Search for the cell housing the specified text and yield its [x, y] center coordinate. 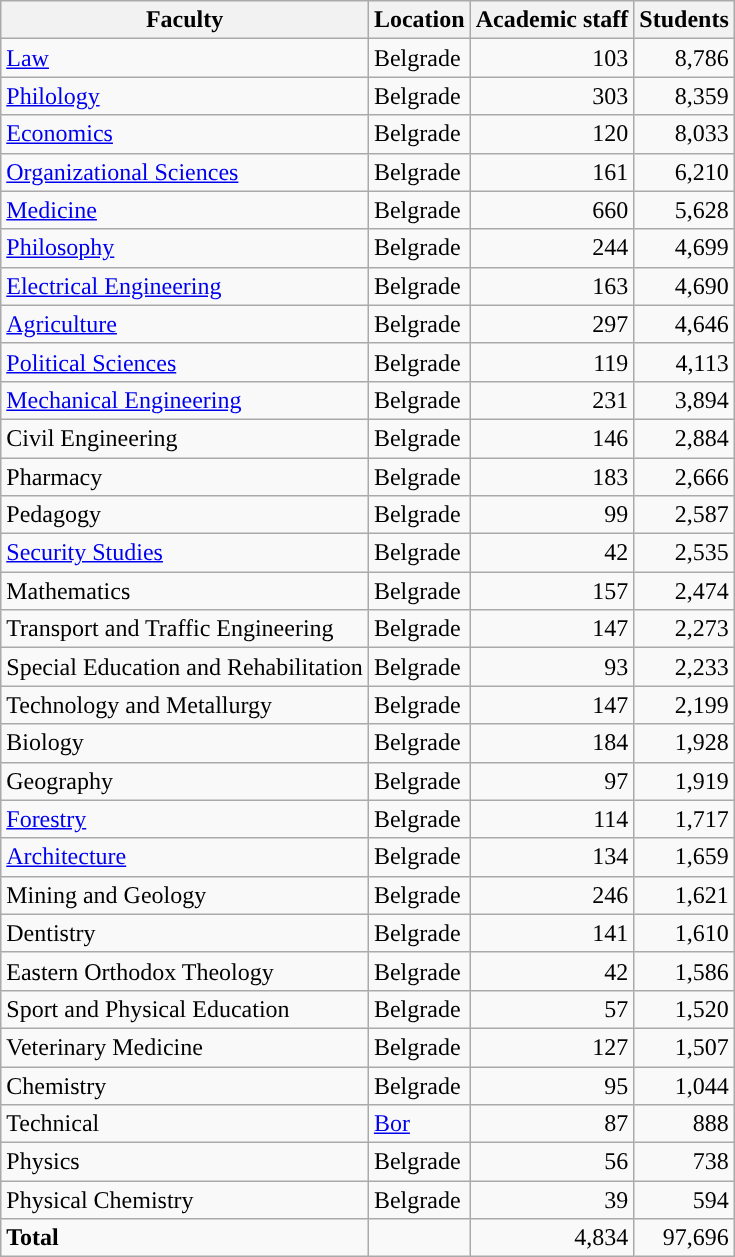
Forestry [185, 819]
4,113 [684, 362]
4,834 [552, 1238]
Students [684, 20]
4,699 [684, 248]
Medicine [185, 210]
Philology [185, 96]
Mechanical Engineering [185, 400]
Organizational Sciences [185, 172]
297 [552, 324]
Dentistry [185, 933]
Agriculture [185, 324]
Technology and Metallurgy [185, 705]
8,033 [684, 134]
Civil Engineering [185, 438]
Philosophy [185, 248]
594 [684, 1200]
888 [684, 1124]
Veterinary Medicine [185, 1047]
1,520 [684, 1009]
Political Sciences [185, 362]
4,690 [684, 286]
161 [552, 172]
57 [552, 1009]
39 [552, 1200]
1,928 [684, 743]
2,884 [684, 438]
2,273 [684, 629]
Transport and Traffic Engineering [185, 629]
87 [552, 1124]
97,696 [684, 1238]
244 [552, 248]
246 [552, 895]
Faculty [185, 20]
738 [684, 1162]
163 [552, 286]
1,586 [684, 971]
Physics [185, 1162]
Pharmacy [185, 477]
660 [552, 210]
2,474 [684, 591]
146 [552, 438]
1,717 [684, 819]
120 [552, 134]
Sport and Physical Education [185, 1009]
Bor [419, 1124]
Security Studies [185, 553]
Special Education and Rehabilitation [185, 667]
Biology [185, 743]
Economics [185, 134]
157 [552, 591]
8,786 [684, 58]
8,359 [684, 96]
Academic staff [552, 20]
141 [552, 933]
95 [552, 1085]
Mathematics [185, 591]
56 [552, 1162]
Eastern Orthodox Theology [185, 971]
Architecture [185, 857]
1,659 [684, 857]
303 [552, 96]
Total [185, 1238]
183 [552, 477]
127 [552, 1047]
1,044 [684, 1085]
Technical [185, 1124]
184 [552, 743]
134 [552, 857]
Geography [185, 781]
114 [552, 819]
Law [185, 58]
2,535 [684, 553]
2,199 [684, 705]
1,621 [684, 895]
Mining and Geology [185, 895]
97 [552, 781]
4,646 [684, 324]
3,894 [684, 400]
231 [552, 400]
1,610 [684, 933]
99 [552, 515]
Chemistry [185, 1085]
5,628 [684, 210]
103 [552, 58]
Electrical Engineering [185, 286]
119 [552, 362]
Physical Chemistry [185, 1200]
2,666 [684, 477]
2,587 [684, 515]
Location [419, 20]
Pedagogy [185, 515]
2,233 [684, 667]
1,919 [684, 781]
93 [552, 667]
1,507 [684, 1047]
6,210 [684, 172]
